Extract the [x, y] coordinate from the center of the cell holding the provided text.  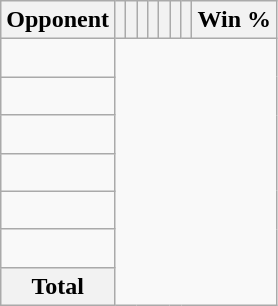
Total [58, 286]
Win % [234, 20]
Opponent [58, 20]
